Detect which cell encompasses the target text, then output its (x, y) center coordinate. 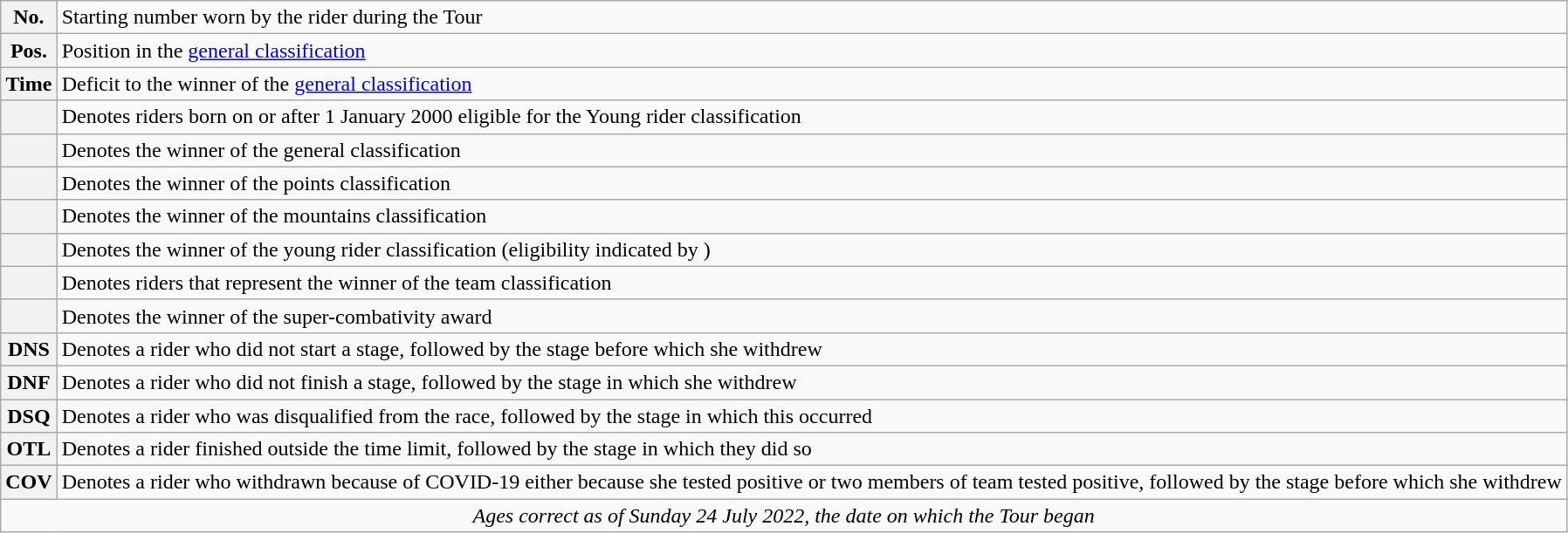
Position in the general classification (812, 51)
Denotes the winner of the points classification (812, 183)
Denotes the winner of the super-combativity award (812, 316)
Denotes riders that represent the winner of the team classification (812, 283)
Denotes a rider who was disqualified from the race, followed by the stage in which this occurred (812, 416)
Pos. (29, 51)
DNS (29, 349)
Time (29, 84)
Denotes a rider finished outside the time limit, followed by the stage in which they did so (812, 449)
Ages correct as of Sunday 24 July 2022, the date on which the Tour began (784, 516)
Denotes a rider who did not start a stage, followed by the stage before which she withdrew (812, 349)
COV (29, 482)
Deficit to the winner of the general classification (812, 84)
Denotes a rider who did not finish a stage, followed by the stage in which she withdrew (812, 382)
DSQ (29, 416)
OTL (29, 449)
Denotes riders born on or after 1 January 2000 eligible for the Young rider classification (812, 117)
Denotes the winner of the young rider classification (eligibility indicated by ) (812, 249)
Starting number worn by the rider during the Tour (812, 17)
DNF (29, 382)
Denotes the winner of the general classification (812, 150)
Denotes the winner of the mountains classification (812, 216)
No. (29, 17)
